Find where the given text appears and provide that cell's center as (X, Y) coordinate. 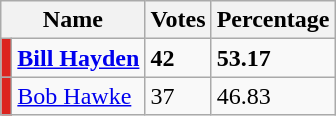
Bob Hawke (78, 96)
Percentage (273, 20)
42 (178, 58)
53.17 (273, 58)
Name (73, 20)
Bill Hayden (78, 58)
Votes (178, 20)
37 (178, 96)
46.83 (273, 96)
